Return [x, y] of the center of cell containing provided text 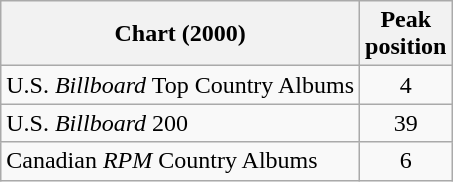
Chart (2000) [180, 34]
39 [406, 123]
Canadian RPM Country Albums [180, 161]
4 [406, 85]
U.S. Billboard 200 [180, 123]
U.S. Billboard Top Country Albums [180, 85]
Peakposition [406, 34]
6 [406, 161]
